For the text-containing cell, return its midpoint in [X, Y] coordinate format. 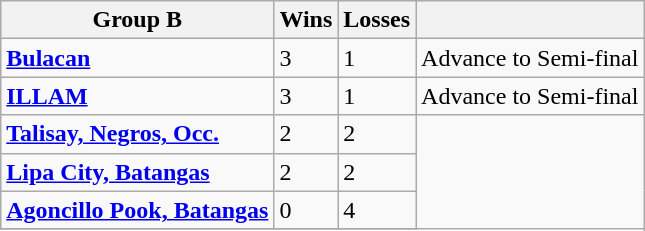
Bulacan [138, 58]
Agoncillo Pook, Batangas [138, 210]
Wins [306, 20]
4 [377, 210]
Losses [377, 20]
ILLAM [138, 96]
0 [306, 210]
Group B [138, 20]
Lipa City, Batangas [138, 172]
Talisay, Negros, Occ. [138, 134]
